Capture the cell that displays the provided text and extract its (x, y) central coordinate. 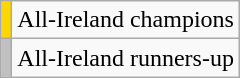
All-Ireland champions (126, 20)
All-Ireland runners-up (126, 58)
